Detect which cell encompasses the target text, then output its [x, y] center coordinate. 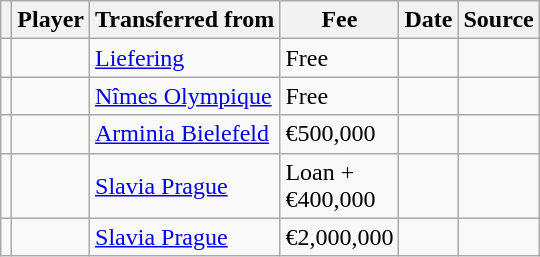
Source [498, 20]
Nîmes Olympique [185, 96]
Loan + €400,000 [340, 186]
€500,000 [340, 134]
Date [428, 20]
Arminia Bielefeld [185, 134]
Liefering [185, 58]
Player [51, 20]
€2,000,000 [340, 237]
Fee [340, 20]
Transferred from [185, 20]
